Provide the (X, Y) coordinate of the cell's center where the given text is located.  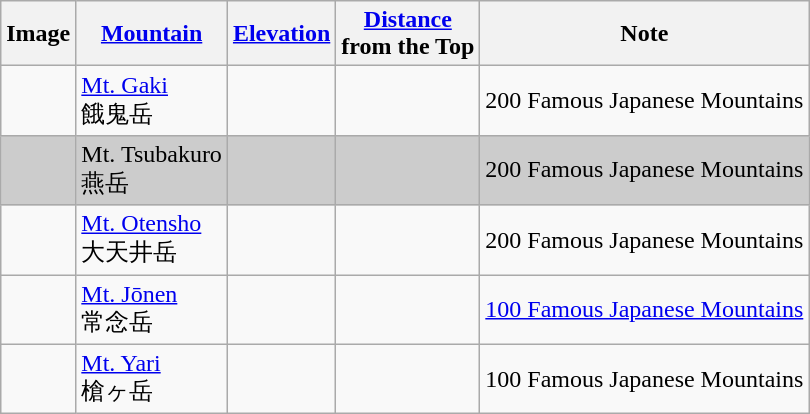
Image (38, 34)
Mt. Tsubakuro燕岳 (152, 170)
Distancefrom the Top (408, 34)
Mt. Otensho大天井岳 (152, 240)
Note (644, 34)
Mt. Yari槍ヶ岳 (152, 379)
Mountain (152, 34)
Elevation (281, 34)
Mt. Gaki餓鬼岳 (152, 101)
Mt. Jōnen常念岳 (152, 309)
